Return [x, y] of the center of cell containing provided text 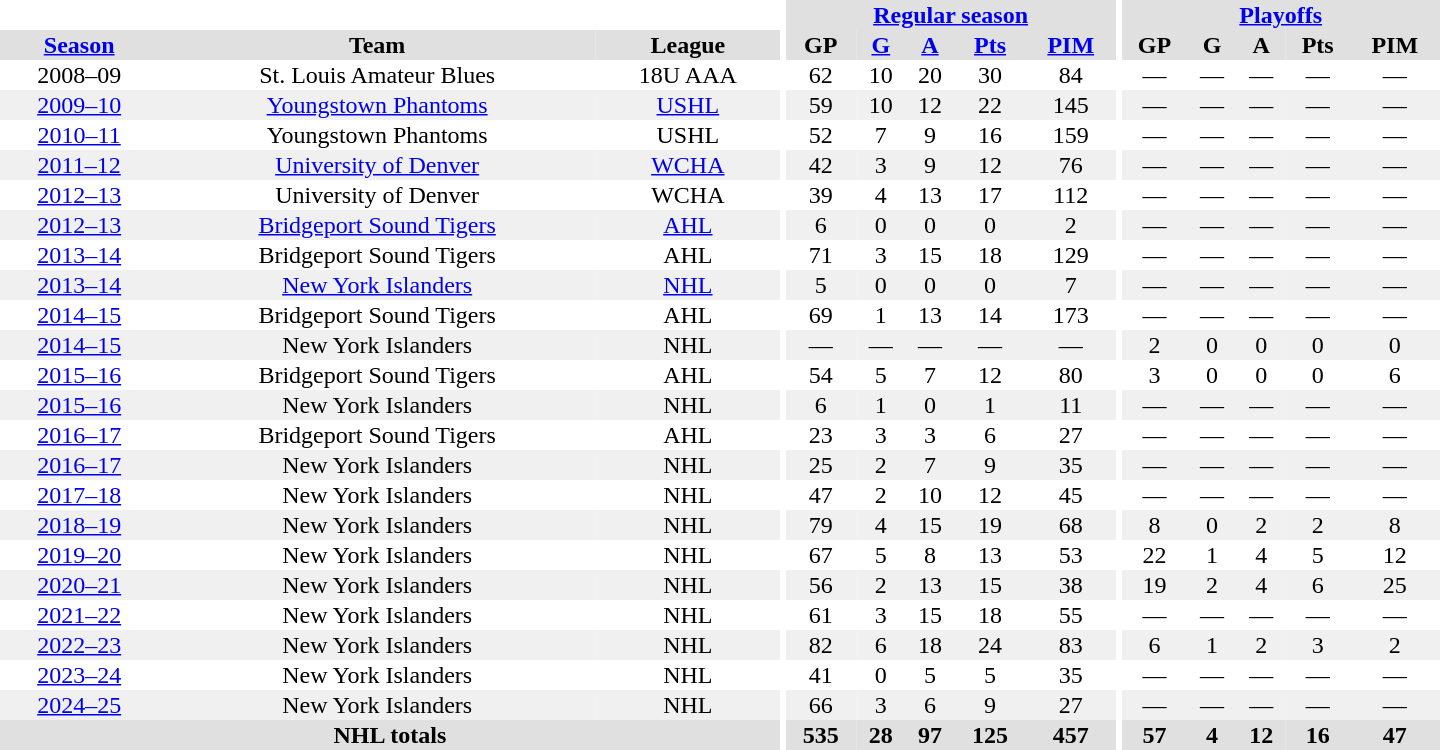
2020–21 [79, 585]
82 [820, 645]
62 [820, 75]
54 [820, 375]
535 [820, 735]
2022–23 [79, 645]
2008–09 [79, 75]
NHL totals [390, 735]
23 [820, 435]
28 [880, 735]
2021–22 [79, 615]
52 [820, 135]
17 [990, 195]
80 [1071, 375]
59 [820, 105]
2011–12 [79, 165]
18U AAA [688, 75]
14 [990, 315]
69 [820, 315]
129 [1071, 255]
61 [820, 615]
2009–10 [79, 105]
83 [1071, 645]
Regular season [950, 15]
41 [820, 675]
2019–20 [79, 555]
173 [1071, 315]
67 [820, 555]
38 [1071, 585]
71 [820, 255]
84 [1071, 75]
42 [820, 165]
2024–25 [79, 705]
125 [990, 735]
Team [377, 45]
66 [820, 705]
2018–19 [79, 525]
53 [1071, 555]
League [688, 45]
159 [1071, 135]
St. Louis Amateur Blues [377, 75]
20 [930, 75]
68 [1071, 525]
24 [990, 645]
2017–18 [79, 495]
76 [1071, 165]
2010–11 [79, 135]
79 [820, 525]
145 [1071, 105]
457 [1071, 735]
56 [820, 585]
11 [1071, 405]
Season [79, 45]
Playoffs [1280, 15]
97 [930, 735]
57 [1154, 735]
112 [1071, 195]
39 [820, 195]
45 [1071, 495]
55 [1071, 615]
2023–24 [79, 675]
30 [990, 75]
